Return [x, y] of the center of cell containing provided text 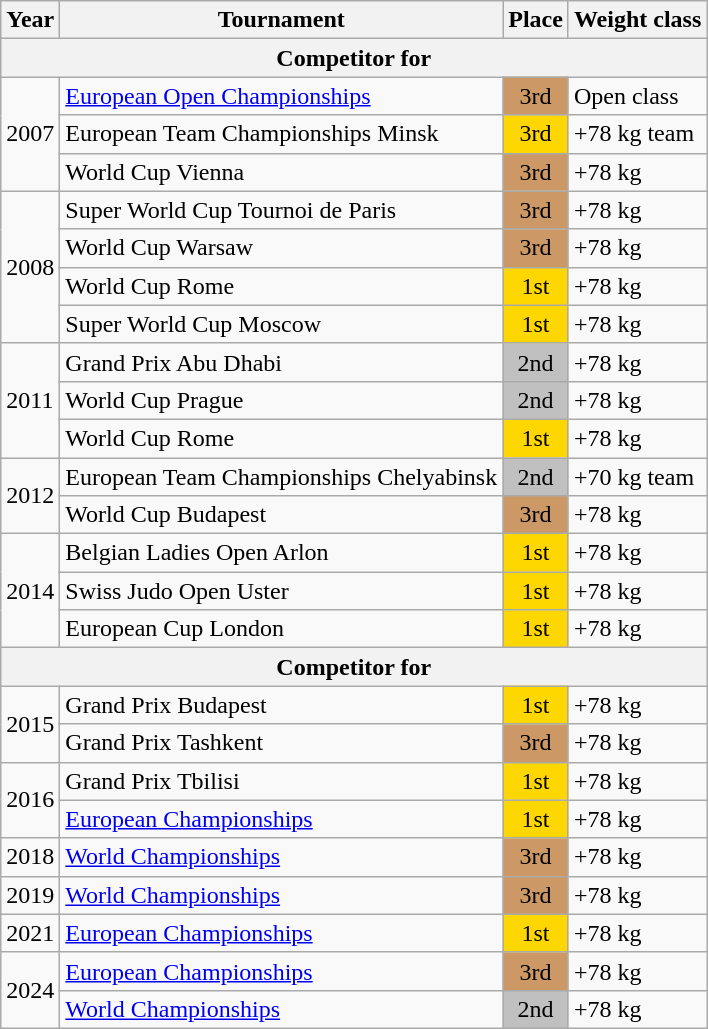
European Team Championships Minsk [282, 134]
Grand Prix Budapest [282, 705]
2024 [30, 990]
Open class [637, 96]
World Cup Prague [282, 400]
2015 [30, 724]
World Cup Vienna [282, 172]
2018 [30, 857]
+78 kg team [637, 134]
2011 [30, 400]
2016 [30, 800]
2021 [30, 933]
Super World Cup Tournoi de Paris [282, 210]
Tournament [282, 20]
2007 [30, 134]
World Cup Warsaw [282, 248]
European Cup London [282, 629]
Grand Prix Tbilisi [282, 781]
Place [536, 20]
Grand Prix Tashkent [282, 743]
2008 [30, 267]
2019 [30, 895]
Year [30, 20]
+70 kg team [637, 477]
Super World Cup Moscow [282, 324]
Swiss Judo Open Uster [282, 591]
Grand Prix Abu Dhabi [282, 362]
Belgian Ladies Open Arlon [282, 553]
2014 [30, 591]
Weight class [637, 20]
2012 [30, 496]
European Open Championships [282, 96]
European Team Championships Chelyabinsk [282, 477]
World Cup Budapest [282, 515]
